From the cell containing the given text, extract its center point as (x, y) coordinate. 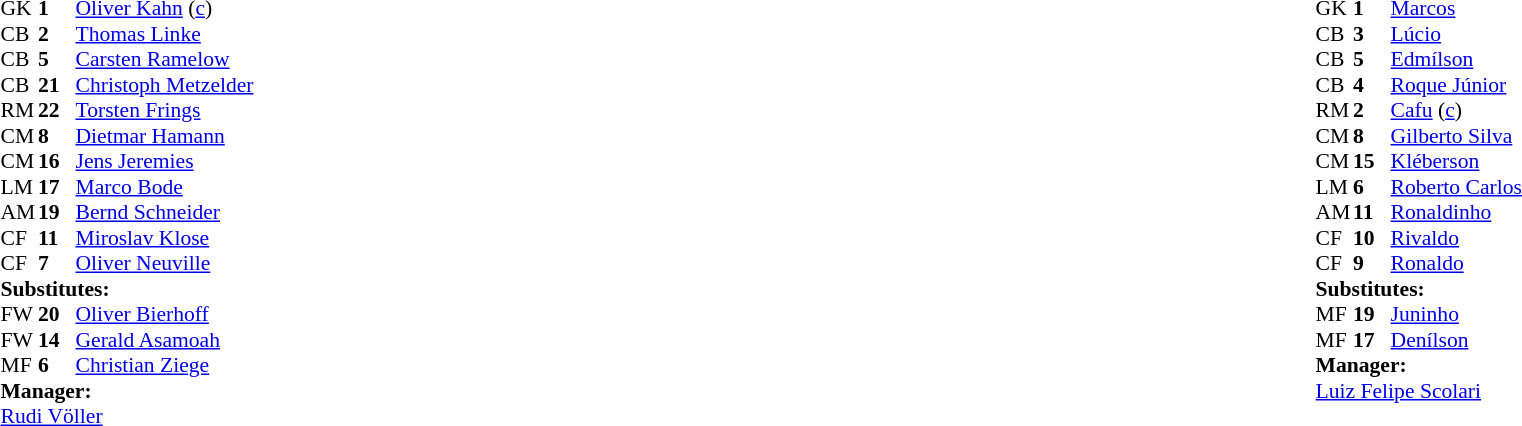
Denílson (1456, 340)
Christian Ziege (165, 365)
4 (1372, 85)
14 (57, 340)
Roque Júnior (1456, 85)
Edmílson (1456, 59)
Marco Bode (165, 187)
21 (57, 85)
15 (1372, 161)
Oliver Neuville (165, 263)
9 (1372, 263)
Ronaldinho (1456, 213)
Christoph Metzelder (165, 85)
10 (1372, 238)
Dietmar Hamann (165, 136)
Lúcio (1456, 34)
Oliver Bierhoff (165, 315)
Carsten Ramelow (165, 59)
Kléberson (1456, 161)
20 (57, 315)
Miroslav Klose (165, 238)
Cafu (c) (1456, 111)
Roberto Carlos (1456, 187)
3 (1372, 34)
Luiz Felipe Scolari (1419, 391)
Rivaldo (1456, 238)
Bernd Schneider (165, 213)
22 (57, 111)
Gilberto Silva (1456, 136)
16 (57, 161)
Gerald Asamoah (165, 340)
Jens Jeremies (165, 161)
7 (57, 263)
Ronaldo (1456, 263)
Torsten Frings (165, 111)
Thomas Linke (165, 34)
Juninho (1456, 315)
